Return (X, Y) of the center of cell containing provided text 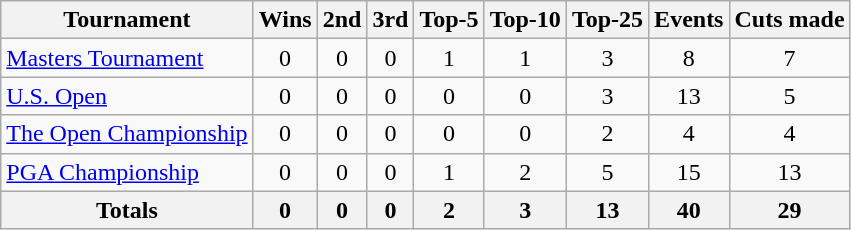
PGA Championship (127, 172)
Wins (285, 20)
40 (689, 210)
29 (790, 210)
7 (790, 58)
3rd (390, 20)
Top-5 (449, 20)
U.S. Open (127, 96)
Events (689, 20)
2nd (342, 20)
15 (689, 172)
Top-25 (607, 20)
Tournament (127, 20)
The Open Championship (127, 134)
Totals (127, 210)
Cuts made (790, 20)
Masters Tournament (127, 58)
8 (689, 58)
Top-10 (525, 20)
